Pinpoint the cell where the given text exists, returning its [X, Y] midpoint coordinate. 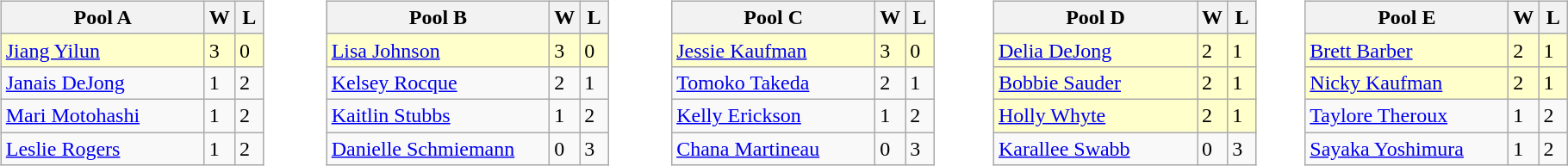
Lisa Johnson [438, 50]
Tomoko Takeda [774, 83]
Pool A [103, 17]
Pool B [438, 17]
Kelsey Rocque [438, 83]
Nicky Kaufman [1407, 83]
Pool D [1095, 17]
Kaitlin Stubbs [438, 115]
Mari Motohashi [103, 115]
Holly Whyte [1095, 115]
Jessie Kaufman [774, 50]
Delia DeJong [1095, 50]
Leslie Rogers [103, 149]
Brett Barber [1407, 50]
Pool E [1407, 17]
Karallee Swabb [1095, 149]
Pool C [774, 17]
Janais DeJong [103, 83]
Sayaka Yoshimura [1407, 149]
Bobbie Sauder [1095, 83]
Danielle Schmiemann [438, 149]
Jiang Yilun [103, 50]
Kelly Erickson [774, 115]
Chana Martineau [774, 149]
Taylore Theroux [1407, 115]
